Scan for the cell matching the given text and deliver its (X, Y) coordinate at center. 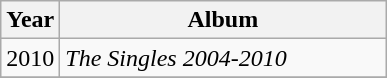
Year (30, 20)
The Singles 2004-2010 (223, 58)
2010 (30, 58)
Album (223, 20)
